Detect which cell encompasses the target text, then output its [x, y] center coordinate. 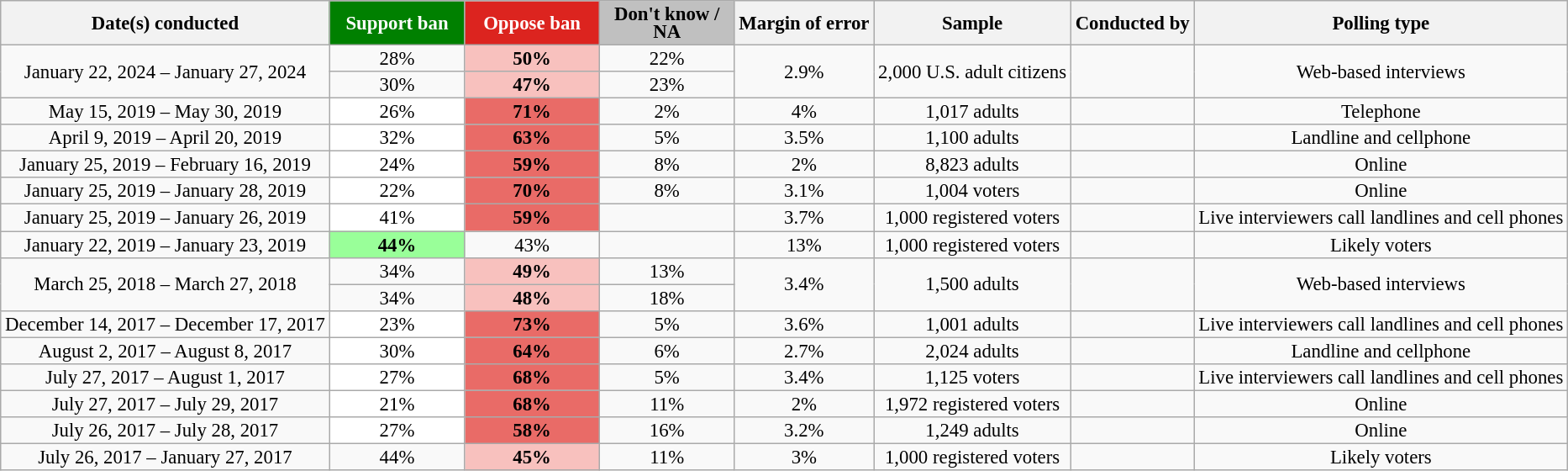
50% [533, 59]
July 27, 2017 – August 1, 2017 [165, 378]
Support ban [397, 24]
2,000 U.S. adult citizens [973, 72]
63% [533, 138]
28% [397, 59]
41% [397, 218]
Conducted by [1133, 24]
Oppose ban [533, 24]
April 9, 2019 – April 20, 2019 [165, 138]
49% [533, 271]
8,823 adults [973, 165]
January 25, 2019 – January 26, 2019 [165, 218]
3% [804, 457]
1,972 registered voters [973, 404]
3.6% [804, 324]
73% [533, 324]
1,004 voters [973, 192]
2.9% [804, 72]
August 2, 2017 – August 8, 2017 [165, 351]
January 22, 2019 – January 23, 2019 [165, 245]
16% [667, 431]
January 25, 2019 – January 28, 2019 [165, 192]
6% [667, 351]
2.7% [804, 351]
3.1% [804, 192]
Don't know / NA [667, 24]
Date(s) conducted [165, 24]
58% [533, 431]
March 25, 2018 – March 27, 2018 [165, 284]
May 15, 2019 – May 30, 2019 [165, 112]
43% [533, 245]
71% [533, 112]
Sample [973, 24]
July 27, 2017 – July 29, 2017 [165, 404]
3.5% [804, 138]
45% [533, 457]
1,500 adults [973, 284]
47% [533, 85]
Polling type [1381, 24]
January 25, 2019 – February 16, 2019 [165, 165]
1,249 adults [973, 431]
1,125 voters [973, 378]
48% [533, 298]
3.7% [804, 218]
July 26, 2017 – January 27, 2017 [165, 457]
21% [397, 404]
18% [667, 298]
1,001 adults [973, 324]
4% [804, 112]
64% [533, 351]
January 22, 2024 – January 27, 2024 [165, 72]
July 26, 2017 – July 28, 2017 [165, 431]
2,024 adults [973, 351]
December 14, 2017 – December 17, 2017 [165, 324]
Telephone [1381, 112]
32% [397, 138]
3.2% [804, 431]
24% [397, 165]
70% [533, 192]
1,100 adults [973, 138]
26% [397, 112]
1,017 adults [973, 112]
Margin of error [804, 24]
